Return the [x, y] coordinate for the center point of the cell that contains the specified text.  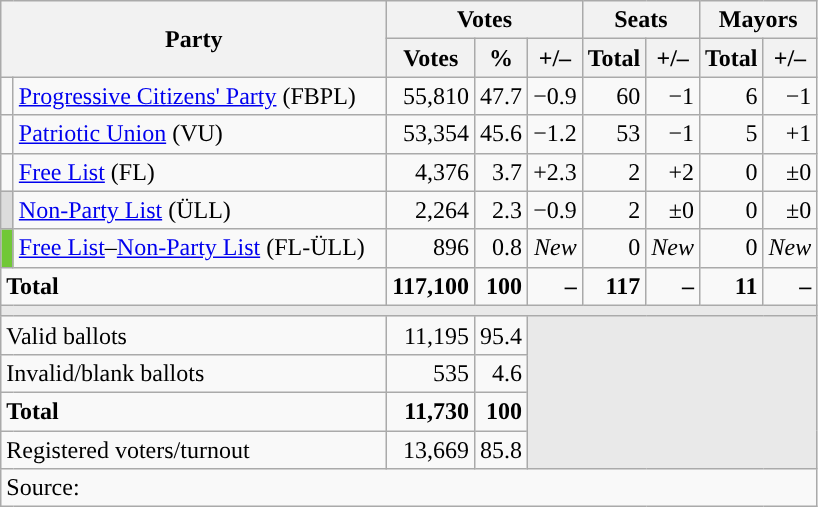
Source: [409, 488]
95.4 [502, 335]
Patriotic Union (VU) [200, 134]
Registered voters/turnout [194, 449]
Non-Party List (ÜLL) [200, 210]
Free List (FL) [200, 172]
2.3 [502, 210]
6 [732, 96]
0.8 [502, 248]
85.8 [502, 449]
11,730 [431, 411]
4.6 [502, 373]
896 [431, 248]
53 [614, 134]
117 [614, 286]
535 [431, 373]
Invalid/blank ballots [194, 373]
+2 [673, 172]
45.6 [502, 134]
117,100 [431, 286]
55,810 [431, 96]
Valid ballots [194, 335]
−1.2 [556, 134]
Mayors [758, 20]
4,376 [431, 172]
Seats [640, 20]
5 [732, 134]
53,354 [431, 134]
+2.3 [556, 172]
11 [732, 286]
60 [614, 96]
Progressive Citizens' Party (FBPL) [200, 96]
2,264 [431, 210]
13,669 [431, 449]
3.7 [502, 172]
47.7 [502, 96]
Party [194, 39]
Free List–Non-Party List (FL-ÜLL) [200, 248]
+1 [790, 134]
11,195 [431, 335]
% [502, 58]
